Pinpoint the cell where the given text exists, returning its (X, Y) midpoint coordinate. 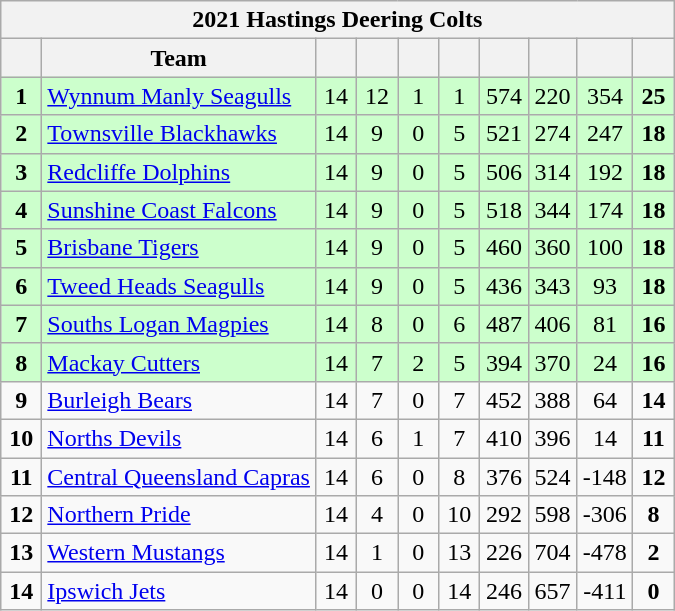
246 (504, 591)
410 (504, 438)
64 (605, 400)
274 (552, 134)
Northern Pride (179, 515)
394 (504, 362)
-411 (605, 591)
Ipswich Jets (179, 591)
Team (179, 58)
524 (552, 477)
388 (552, 400)
Sunshine Coast Falcons (179, 210)
354 (605, 96)
Tweed Heads Seagulls (179, 286)
Brisbane Tigers (179, 248)
93 (605, 286)
24 (605, 362)
25 (654, 96)
226 (504, 553)
-478 (605, 553)
460 (504, 248)
Redcliffe Dolphins (179, 172)
Mackay Cutters (179, 362)
292 (504, 515)
314 (552, 172)
Souths Logan Magpies (179, 324)
506 (504, 172)
192 (605, 172)
396 (552, 438)
-306 (605, 515)
487 (504, 324)
-148 (605, 477)
Central Queensland Capras (179, 477)
Townsville Blackhawks (179, 134)
598 (552, 515)
518 (504, 210)
452 (504, 400)
3 (22, 172)
220 (552, 96)
Burleigh Bears (179, 400)
406 (552, 324)
344 (552, 210)
Western Mustangs (179, 553)
376 (504, 477)
521 (504, 134)
247 (605, 134)
Wynnum Manly Seagulls (179, 96)
436 (504, 286)
704 (552, 553)
657 (552, 591)
574 (504, 96)
Norths Devils (179, 438)
2021 Hastings Deering Colts (338, 20)
370 (552, 362)
100 (605, 248)
174 (605, 210)
81 (605, 324)
360 (552, 248)
343 (552, 286)
